Determine the [x, y] coordinate at the center of the cell enclosing the given text.  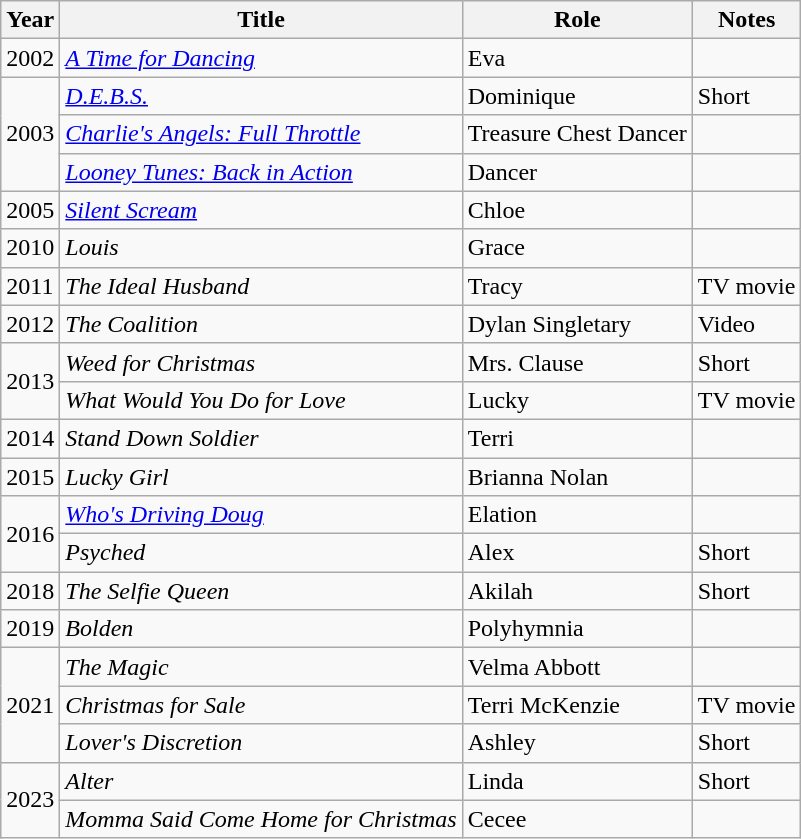
2003 [30, 134]
Momma Said Come Home for Christmas [261, 819]
2010 [30, 248]
Treasure Chest Dancer [577, 134]
Lover's Discretion [261, 743]
Silent Scream [261, 210]
Role [577, 20]
The Magic [261, 667]
Chloe [577, 210]
Dominique [577, 96]
Akilah [577, 591]
2005 [30, 210]
The Ideal Husband [261, 286]
2011 [30, 286]
Elation [577, 515]
2012 [30, 324]
What Would You Do for Love [261, 400]
Who's Driving Doug [261, 515]
Title [261, 20]
2018 [30, 591]
The Selfie Queen [261, 591]
D.E.B.S. [261, 96]
2002 [30, 58]
Christmas for Sale [261, 705]
2023 [30, 800]
Polyhymnia [577, 629]
Tracy [577, 286]
Cecee [577, 819]
Grace [577, 248]
Louis [261, 248]
The Coalition [261, 324]
Dylan Singletary [577, 324]
Year [30, 20]
Psyched [261, 553]
Stand Down Soldier [261, 438]
Notes [746, 20]
2021 [30, 705]
Lucky [577, 400]
Dancer [577, 172]
A Time for Dancing [261, 58]
Alter [261, 781]
Weed for Christmas [261, 362]
Video [746, 324]
Charlie's Angels: Full Throttle [261, 134]
Alex [577, 553]
2015 [30, 477]
2013 [30, 381]
Lucky Girl [261, 477]
Velma Abbott [577, 667]
2019 [30, 629]
Terri McKenzie [577, 705]
Linda [577, 781]
Eva [577, 58]
Looney Tunes: Back in Action [261, 172]
2014 [30, 438]
Bolden [261, 629]
Terri [577, 438]
Mrs. Clause [577, 362]
Brianna Nolan [577, 477]
2016 [30, 534]
Ashley [577, 743]
